Extract the [X, Y] coordinate from the center of the cell holding the provided text.  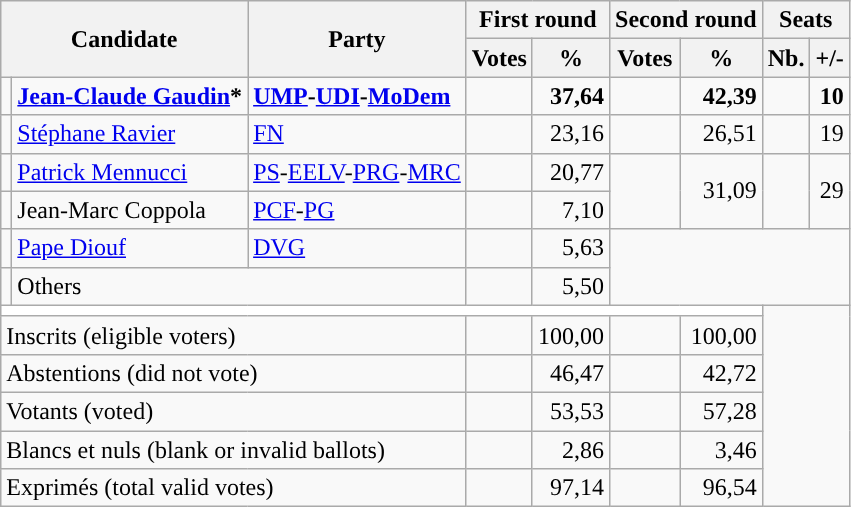
Pape Diouf [130, 248]
Jean-Marc Coppola [130, 210]
29 [830, 191]
Candidate [124, 39]
19 [830, 134]
Inscrits (eligible voters) [234, 335]
+/- [830, 58]
31,09 [721, 191]
5,63 [570, 248]
Nb. [786, 58]
10 [830, 96]
5,50 [570, 286]
FN [358, 134]
PCF-PG [358, 210]
2,86 [570, 449]
96,54 [721, 488]
PS-EELV-PRG-MRC [358, 172]
20,77 [570, 172]
42,39 [721, 96]
57,28 [721, 411]
First round [538, 20]
97,14 [570, 488]
23,16 [570, 134]
3,46 [721, 449]
42,72 [721, 373]
Jean-Claude Gaudin* [130, 96]
7,10 [570, 210]
Abstentions (did not vote) [234, 373]
Exprimés (total valid votes) [234, 488]
UMP-UDI-MoDem [358, 96]
Second round [686, 20]
DVG [358, 248]
Patrick Mennucci [130, 172]
Others [239, 286]
Party [358, 39]
Blancs et nuls (blank or invalid ballots) [234, 449]
46,47 [570, 373]
Stéphane Ravier [130, 134]
37,64 [570, 96]
26,51 [721, 134]
Votants (voted) [234, 411]
53,53 [570, 411]
Seats [806, 20]
